Extract the [x, y] coordinate from the center of the cell holding the provided text.  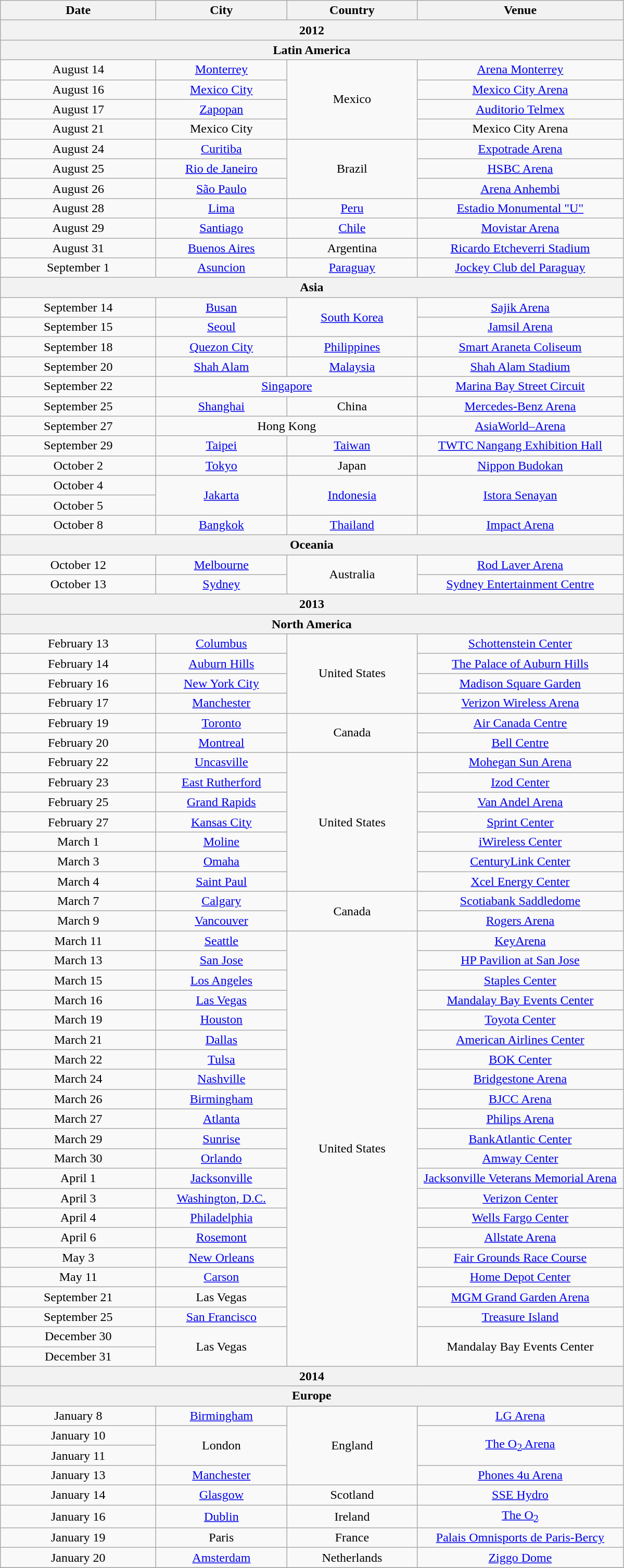
Allstate Arena [520, 1238]
LG Arena [520, 1416]
Arena Anhembi [520, 188]
Peru [352, 208]
Malaysia [352, 367]
Houston [222, 1020]
Verizon Wireless Arena [520, 703]
March 30 [78, 1158]
April 6 [78, 1238]
2012 [312, 30]
TWTC Nangang Exhibition Hall [520, 446]
Shah Alam [222, 367]
Tokyo [222, 465]
March 11 [78, 941]
January 11 [78, 1455]
September 14 [78, 307]
March 27 [78, 1119]
Sajik Arena [520, 307]
City [222, 10]
SSE Hydro [520, 1495]
Thailand [352, 525]
February 13 [78, 644]
February 23 [78, 782]
Jacksonville Veterans Memorial Arena [520, 1178]
American Airlines Center [520, 1040]
Sunrise [222, 1138]
Dublin [222, 1517]
Schottenstein Center [520, 644]
Shah Alam Stadium [520, 367]
January 14 [78, 1495]
January 10 [78, 1435]
December 30 [78, 1337]
Philippines [352, 347]
February 25 [78, 802]
March 3 [78, 861]
August 16 [78, 89]
Jakarta [222, 495]
December 31 [78, 1356]
April 1 [78, 1178]
East Rutherford [222, 782]
October 12 [78, 564]
Venue [520, 10]
Wells Fargo Center [520, 1218]
Sydney [222, 585]
CenturyLink Center [520, 861]
Singapore [287, 386]
Washington, D.C. [222, 1198]
Atlanta [222, 1119]
May 11 [78, 1277]
Jamsil Arena [520, 327]
MGM Grand Garden Arena [520, 1297]
January 19 [78, 1538]
Argentina [352, 248]
August 21 [78, 129]
April 3 [78, 1198]
Home Depot Center [520, 1277]
Asuncion [222, 268]
Seattle [222, 941]
England [352, 1445]
January 13 [78, 1475]
Sydney Entertainment Centre [520, 585]
Asia [312, 288]
Toronto [222, 723]
Glasgow [222, 1495]
The O2 Arena [520, 1445]
February 14 [78, 664]
Palais Omnisports de Paris-Bercy [520, 1538]
Taiwan [352, 446]
August 29 [78, 228]
Netherlands [352, 1558]
San Francisco [222, 1317]
The O2 [520, 1517]
New York City [222, 683]
August 14 [78, 70]
Bangkok [222, 525]
Fair Grounds Race Course [520, 1258]
South Korea [352, 317]
Ziggo Dome [520, 1558]
Ireland [352, 1517]
September 1 [78, 268]
March 15 [78, 980]
Saint Paul [222, 882]
Uncasville [222, 762]
Busan [222, 307]
Vancouver [222, 921]
San Jose [222, 961]
Mercedes-Benz Arena [520, 406]
August 26 [78, 188]
Verizon Center [520, 1198]
Moline [222, 841]
São Paulo [222, 188]
Scotland [352, 1495]
Arena Monterrey [520, 70]
Dallas [222, 1040]
Monterrey [222, 70]
March 1 [78, 841]
BJCC Arena [520, 1099]
August 31 [78, 248]
Bell Centre [520, 743]
Los Angeles [222, 980]
Van Andel Arena [520, 802]
Xcel Energy Center [520, 882]
September 22 [78, 386]
North America [312, 624]
Tulsa [222, 1059]
Rogers Arena [520, 921]
September 15 [78, 327]
Staples Center [520, 980]
Phones 4u Arena [520, 1475]
Indonesia [352, 495]
Carson [222, 1277]
March 19 [78, 1020]
Paris [222, 1538]
Oceania [312, 545]
Grand Rapids [222, 802]
iWireless Center [520, 841]
March 21 [78, 1040]
Seoul [222, 327]
Date [78, 10]
2014 [312, 1376]
October 4 [78, 485]
August 24 [78, 149]
September 29 [78, 446]
Orlando [222, 1158]
Santiago [222, 228]
Mexico [352, 99]
Smart Araneta Coliseum [520, 347]
Kansas City [222, 822]
Buenos Aires [222, 248]
Hong Kong [287, 426]
France [352, 1538]
BankAtlantic Center [520, 1138]
Treasure Island [520, 1317]
HSBC Arena [520, 169]
Latin America [312, 50]
Country [352, 10]
Philadelphia [222, 1218]
Auburn Hills [222, 664]
Lima [222, 208]
February 19 [78, 723]
Rod Laver Arena [520, 564]
Paraguay [352, 268]
Bridgestone Arena [520, 1079]
Impact Arena [520, 525]
September 18 [78, 347]
February 20 [78, 743]
March 4 [78, 882]
Chile [352, 228]
Europe [312, 1396]
AsiaWorld–Arena [520, 426]
Calgary [222, 901]
Estadio Monumental "U" [520, 208]
August 17 [78, 109]
Japan [352, 465]
Brazil [352, 169]
March 26 [78, 1099]
Marina Bay Street Circuit [520, 386]
Scotiabank Saddledome [520, 901]
March 16 [78, 1000]
Nippon Budokan [520, 465]
February 16 [78, 683]
March 29 [78, 1138]
Taipei [222, 446]
Air Canada Centre [520, 723]
Movistar Arena [520, 228]
HP Pavilion at San Jose [520, 961]
KeyArena [520, 941]
Amway Center [520, 1158]
March 22 [78, 1059]
Mohegan Sun Arena [520, 762]
Expotrade Arena [520, 149]
Omaha [222, 861]
October 5 [78, 505]
Quezon City [222, 347]
Auditorio Telmex [520, 109]
August 25 [78, 169]
London [222, 1445]
September 21 [78, 1297]
Madison Square Garden [520, 683]
China [352, 406]
Australia [352, 574]
March 24 [78, 1079]
Jockey Club del Paraguay [520, 268]
March 9 [78, 921]
May 3 [78, 1258]
October 8 [78, 525]
February 17 [78, 703]
Nashville [222, 1079]
March 7 [78, 901]
September 27 [78, 426]
New Orleans [222, 1258]
August 28 [78, 208]
Istora Senayan [520, 495]
Curitiba [222, 149]
April 4 [78, 1218]
Rosemont [222, 1238]
Jacksonville [222, 1178]
October 2 [78, 465]
BOK Center [520, 1059]
Philips Arena [520, 1119]
February 27 [78, 822]
January 20 [78, 1558]
Amsterdam [222, 1558]
Toyota Center [520, 1020]
January 8 [78, 1416]
Shanghai [222, 406]
Rio de Janeiro [222, 169]
Zapopan [222, 109]
January 16 [78, 1517]
March 13 [78, 961]
Ricardo Etcheverri Stadium [520, 248]
Sprint Center [520, 822]
October 13 [78, 585]
Izod Center [520, 782]
Montreal [222, 743]
Columbus [222, 644]
September 20 [78, 367]
The Palace of Auburn Hills [520, 664]
February 22 [78, 762]
Melbourne [222, 564]
2013 [312, 604]
